Detect which cell encompasses the target text, then output its (X, Y) center coordinate. 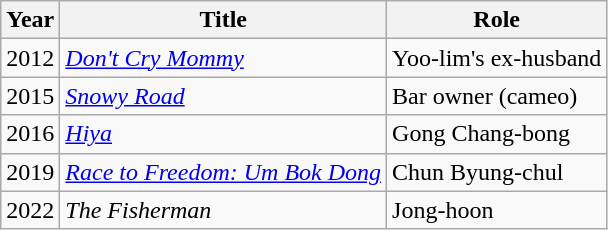
Title (224, 20)
Don't Cry Mommy (224, 58)
2015 (30, 96)
Race to Freedom: Um Bok Dong (224, 172)
2016 (30, 134)
Year (30, 20)
Hiya (224, 134)
Chun Byung-chul (497, 172)
The Fisherman (224, 210)
2012 (30, 58)
2022 (30, 210)
Yoo-lim's ex-husband (497, 58)
Snowy Road (224, 96)
Jong-hoon (497, 210)
2019 (30, 172)
Gong Chang-bong (497, 134)
Bar owner (cameo) (497, 96)
Role (497, 20)
